Detect which cell encompasses the target text, then output its (x, y) center coordinate. 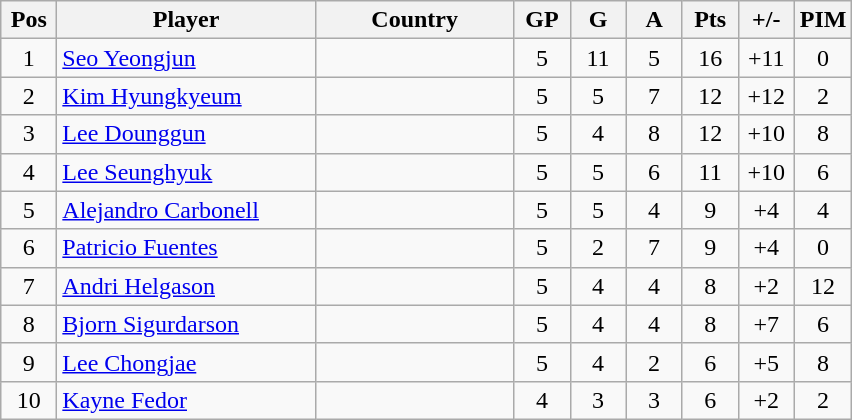
A (654, 20)
1 (29, 58)
16 (710, 58)
Seo Yeongjun (186, 58)
GP (542, 20)
Pts (710, 20)
Pos (29, 20)
Alejandro Carbonell (186, 210)
+/- (766, 20)
+5 (766, 362)
10 (29, 400)
Patricio Fuentes (186, 248)
G (598, 20)
Country (414, 20)
Lee Seunghyuk (186, 172)
Lee Dounggun (186, 134)
Andri Helgason (186, 286)
+12 (766, 96)
+7 (766, 324)
Bjorn Sigurdarson (186, 324)
Lee Chongjae (186, 362)
Kayne Fedor (186, 400)
+11 (766, 58)
Player (186, 20)
PIM (823, 20)
Kim Hyungkyeum (186, 96)
